Search for the cell housing the specified text and yield its [X, Y] center coordinate. 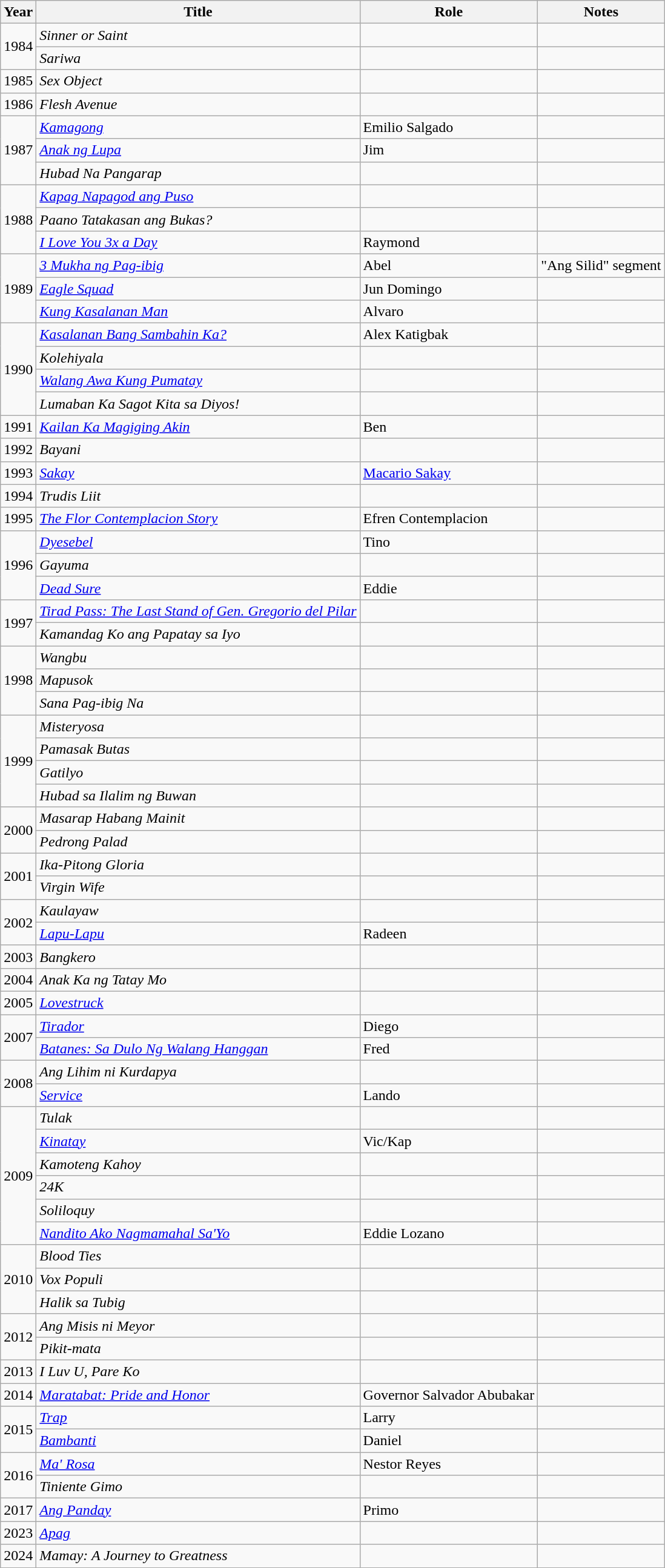
Pikit-mata [198, 1348]
Mamay: A Journey to Greatness [198, 1556]
1986 [18, 104]
Emilio Salgado [449, 127]
Bambanti [198, 1441]
Kapag Napagod ang Puso [198, 196]
1993 [18, 473]
1995 [18, 519]
I Luv U, Pare Ko [198, 1371]
24K [198, 1187]
2002 [18, 922]
Lando [449, 1095]
Nestor Reyes [449, 1464]
2013 [18, 1371]
1987 [18, 150]
2010 [18, 1279]
Kolehiyala [198, 358]
Diego [449, 1026]
2023 [18, 1533]
Eddie [449, 588]
Notes [601, 12]
Vox Populi [198, 1279]
1994 [18, 496]
2007 [18, 1038]
Kamagong [198, 127]
Hubad Na Pangarap [198, 173]
Dead Sure [198, 588]
Bangkero [198, 957]
2016 [18, 1475]
Trap [198, 1418]
Sana Pag-ibig Na [198, 703]
Daniel [449, 1441]
Role [449, 12]
Sakay [198, 473]
Fred [449, 1049]
1990 [18, 369]
1999 [18, 761]
Mapusok [198, 680]
1991 [18, 427]
Paano Tatakasan ang Bukas? [198, 219]
Ika-Pitong Gloria [198, 865]
Title [198, 12]
1997 [18, 622]
Kamandag Ko ang Papatay sa Iyo [198, 634]
Sex Object [198, 81]
Kasalanan Bang Sambahin Ka? [198, 335]
1989 [18, 288]
Macario Sakay [449, 473]
2014 [18, 1394]
Ma' Rosa [198, 1464]
1985 [18, 81]
Nandito Ako Nagmamahal Sa'Yo [198, 1233]
2012 [18, 1337]
Alex Katigbak [449, 335]
2017 [18, 1510]
Raymond [449, 242]
Bayani [198, 450]
Pamasak Butas [198, 749]
Wangbu [198, 657]
Lapu-Lapu [198, 934]
Alvaro [449, 312]
1984 [18, 47]
Sariwa [198, 58]
Kung Kasalanan Man [198, 312]
Primo [449, 1510]
2001 [18, 876]
3 Mukha ng Pag-ibig [198, 265]
Tino [449, 542]
The Flor Contemplacion Story [198, 519]
Pedrong Palad [198, 842]
Kaulayaw [198, 911]
Dyesebel [198, 542]
Lumaban Ka Sagot Kita sa Diyos! [198, 404]
Radeen [449, 934]
Ang Misis ni Meyor [198, 1325]
Year [18, 12]
Governor Salvador Abubakar [449, 1394]
Jim [449, 150]
Walang Awa Kung Pumatay [198, 381]
I Love You 3x a Day [198, 242]
1996 [18, 565]
Jun Domingo [449, 289]
Virgin Wife [198, 888]
Eagle Squad [198, 289]
2003 [18, 957]
Tulak [198, 1118]
Gatilyo [198, 772]
2008 [18, 1084]
Lovestruck [198, 1003]
2004 [18, 980]
Ben [449, 427]
Tirador [198, 1026]
Sinner or Saint [198, 35]
1988 [18, 219]
Apag [198, 1533]
Larry [449, 1418]
Blood Ties [198, 1256]
Gayuma [198, 565]
Maratabat: Pride and Honor [198, 1394]
Ang Panday [198, 1510]
Kinatay [198, 1141]
Anak Ka ng Tatay Mo [198, 980]
Masarap Habang Mainit [198, 819]
Misteryosa [198, 726]
Eddie Lozano [449, 1233]
Kailan Ka Magiging Akin [198, 427]
"Ang Silid" segment [601, 265]
Efren Contemplacion [449, 519]
Batanes: Sa Dulo Ng Walang Hanggan [198, 1049]
1992 [18, 450]
Tiniente Gimo [198, 1487]
2024 [18, 1556]
Hubad sa Ilalim ng Buwan [198, 796]
Anak ng Lupa [198, 150]
2015 [18, 1429]
Flesh Avenue [198, 104]
Kamoteng Kahoy [198, 1164]
Halik sa Tubig [198, 1302]
Vic/Kap [449, 1141]
Abel [449, 265]
2009 [18, 1176]
Ang Lihim ni Kurdapya [198, 1072]
Trudis Liit [198, 496]
Tirad Pass: The Last Stand of Gen. Gregorio del Pilar [198, 611]
1998 [18, 680]
2000 [18, 830]
Service [198, 1095]
Soliloquy [198, 1210]
2005 [18, 1003]
